Locate the cell with the specified text and output its [X, Y] center coordinate. 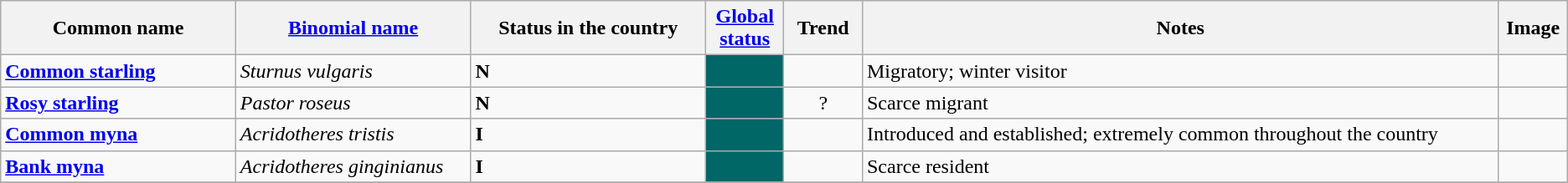
Acridotheres tristis [353, 135]
Common name [119, 28]
Pastor roseus [353, 103]
Scarce resident [1179, 166]
Common starling [119, 71]
Binomial name [353, 28]
Image [1533, 28]
Migratory; winter visitor [1179, 71]
Global status [745, 28]
Trend [823, 28]
Scarce migrant [1179, 103]
Acridotheres ginginianus [353, 166]
Sturnus vulgaris [353, 71]
Notes [1179, 28]
Status in the country [588, 28]
? [823, 103]
Bank myna [119, 166]
Rosy starling [119, 103]
Common myna [119, 135]
Introduced and established; extremely common throughout the country [1179, 135]
